Detect which cell encompasses the target text, then output its (X, Y) center coordinate. 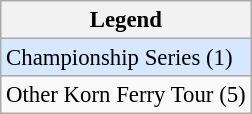
Legend (126, 20)
Other Korn Ferry Tour (5) (126, 95)
Championship Series (1) (126, 58)
